For the text-containing cell, return its midpoint in (X, Y) coordinate format. 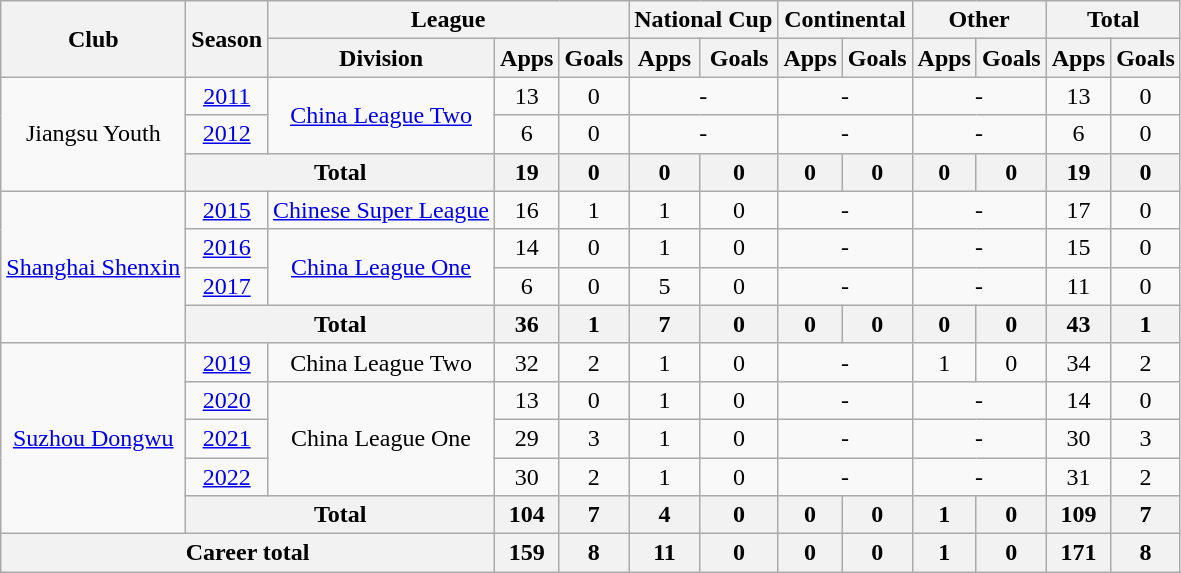
29 (527, 438)
2011 (227, 96)
National Cup (704, 20)
109 (1078, 515)
171 (1078, 553)
16 (527, 210)
Other (979, 20)
2012 (227, 134)
Jiangsu Youth (94, 134)
League (448, 20)
36 (527, 324)
32 (527, 362)
15 (1078, 248)
43 (1078, 324)
Division (382, 58)
4 (665, 515)
17 (1078, 210)
34 (1078, 362)
2021 (227, 438)
Chinese Super League (382, 210)
2019 (227, 362)
31 (1078, 477)
2017 (227, 286)
Career total (248, 553)
2015 (227, 210)
Continental (845, 20)
Suzhou Dongwu (94, 438)
5 (665, 286)
159 (527, 553)
Club (94, 39)
Season (227, 39)
2022 (227, 477)
2016 (227, 248)
104 (527, 515)
2020 (227, 400)
Shanghai Shenxin (94, 267)
